Capture the cell that displays the provided text and extract its (x, y) central coordinate. 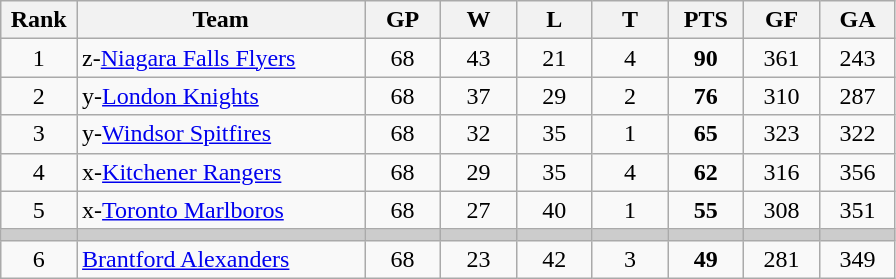
z-Niagara Falls Flyers (221, 58)
y-Windsor Spitfires (221, 134)
281 (782, 259)
40 (554, 210)
5 (39, 210)
42 (554, 259)
PTS (706, 20)
x-Toronto Marlboros (221, 210)
Team (221, 20)
49 (706, 259)
Rank (39, 20)
L (554, 20)
6 (39, 259)
32 (479, 134)
351 (857, 210)
243 (857, 58)
W (479, 20)
21 (554, 58)
43 (479, 58)
GA (857, 20)
y-London Knights (221, 96)
322 (857, 134)
65 (706, 134)
310 (782, 96)
x-Kitchener Rangers (221, 172)
GP (403, 20)
55 (706, 210)
361 (782, 58)
Brantford Alexanders (221, 259)
287 (857, 96)
316 (782, 172)
27 (479, 210)
23 (479, 259)
90 (706, 58)
62 (706, 172)
308 (782, 210)
T (630, 20)
GF (782, 20)
323 (782, 134)
356 (857, 172)
349 (857, 259)
76 (706, 96)
37 (479, 96)
